Search for the cell housing the specified text and yield its (X, Y) center coordinate. 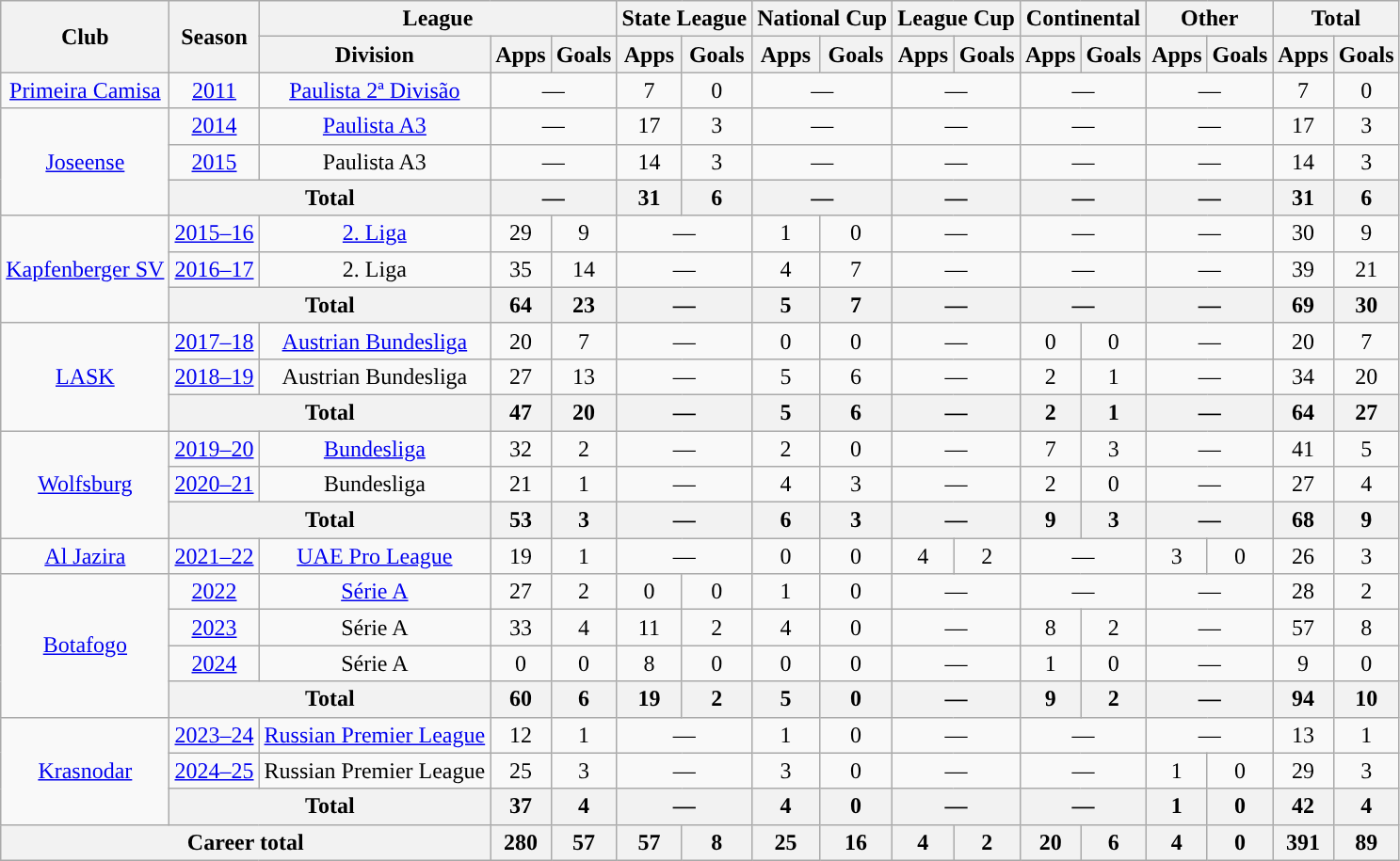
2016–17 (215, 269)
10 (1366, 699)
35 (521, 269)
11 (650, 628)
State League (684, 19)
Joseense (85, 162)
League (438, 19)
2020–21 (215, 485)
16 (856, 842)
2011 (215, 90)
12 (521, 735)
2015–16 (215, 233)
UAE Pro League (375, 556)
2018–19 (215, 376)
Season (215, 37)
Continental (1083, 19)
41 (1303, 449)
53 (521, 520)
94 (1303, 699)
34 (1303, 376)
39 (1303, 269)
2015 (215, 162)
Primeira Camisa (85, 90)
Kapfenberger SV (85, 269)
2017–18 (215, 341)
28 (1303, 592)
LASK (85, 376)
Botafogo (85, 646)
89 (1366, 842)
2024–25 (215, 771)
26 (1303, 556)
Krasnodar (85, 771)
69 (1303, 305)
Wolfsburg (85, 485)
2019–20 (215, 449)
2014 (215, 126)
391 (1303, 842)
280 (521, 842)
Club (85, 37)
2023 (215, 628)
League Cup (957, 19)
42 (1303, 806)
60 (521, 699)
Other (1210, 19)
33 (521, 628)
2022 (215, 592)
2023–24 (215, 735)
Paulista 2ª Divisão (375, 90)
37 (521, 806)
Division (375, 55)
68 (1303, 520)
Al Jazira (85, 556)
National Cup (823, 19)
2021–22 (215, 556)
32 (521, 449)
Career total (246, 842)
47 (521, 412)
23 (584, 305)
2024 (215, 663)
